Output the [x, y] coordinate of the center of the cell containing the given text.  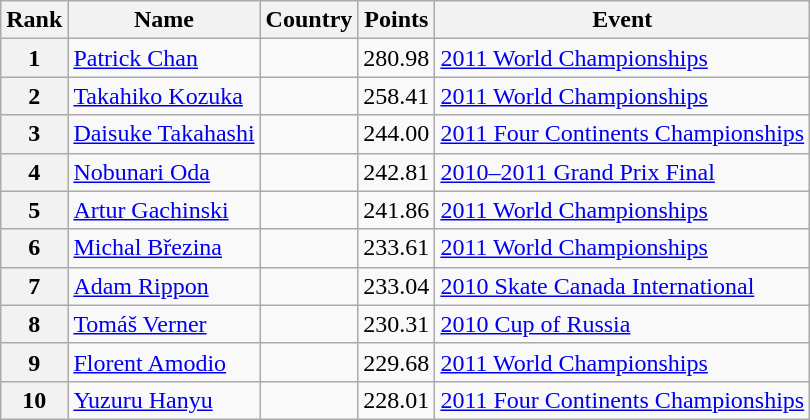
9 [34, 362]
244.00 [396, 134]
258.41 [396, 96]
2010–2011 Grand Prix Final [622, 172]
4 [34, 172]
2010 Cup of Russia [622, 324]
Country [309, 20]
Artur Gachinski [164, 210]
230.31 [396, 324]
2010 Skate Canada International [622, 286]
241.86 [396, 210]
233.04 [396, 286]
Florent Amodio [164, 362]
Yuzuru Hanyu [164, 400]
Name [164, 20]
Nobunari Oda [164, 172]
228.01 [396, 400]
Adam Rippon [164, 286]
Patrick Chan [164, 58]
Michal Březina [164, 248]
Tomáš Verner [164, 324]
Daisuke Takahashi [164, 134]
233.61 [396, 248]
242.81 [396, 172]
5 [34, 210]
10 [34, 400]
229.68 [396, 362]
Event [622, 20]
8 [34, 324]
280.98 [396, 58]
Points [396, 20]
7 [34, 286]
1 [34, 58]
Rank [34, 20]
2 [34, 96]
3 [34, 134]
6 [34, 248]
Takahiko Kozuka [164, 96]
